Return the [x, y] coordinate for the center point of the cell that contains the specified text.  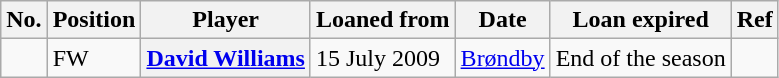
Position [94, 20]
David Williams [226, 58]
FW [94, 58]
End of the season [640, 58]
Player [226, 20]
Loan expired [640, 20]
Ref [754, 20]
Date [502, 20]
No. [24, 20]
Brøndby [502, 58]
Loaned from [382, 20]
15 July 2009 [382, 58]
